Scan for the cell matching the given text and deliver its [X, Y] coordinate at center. 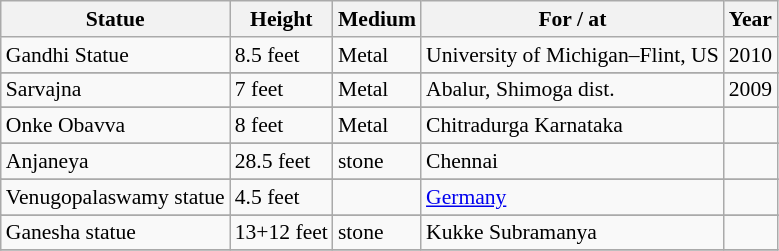
Medium [377, 19]
Statue [116, 19]
Chitradurga Karnataka [572, 126]
13+12 feet [282, 233]
2009 [750, 90]
For / at [572, 19]
Height [282, 19]
28.5 feet [282, 162]
Abalur, Shimoga dist. [572, 90]
7 feet [282, 90]
Year [750, 19]
Sarvajna [116, 90]
Kukke Subramanya [572, 233]
University of Michigan–Flint, US [572, 55]
Ganesha statue [116, 233]
Chennai [572, 162]
8.5 feet [282, 55]
Germany [572, 197]
Onke Obavva [116, 126]
Venugopalaswamy statue [116, 197]
4.5 feet [282, 197]
8 feet [282, 126]
Anjaneya [116, 162]
Gandhi Statue [116, 55]
2010 [750, 55]
